Pinpoint the cell where the given text exists, returning its (X, Y) midpoint coordinate. 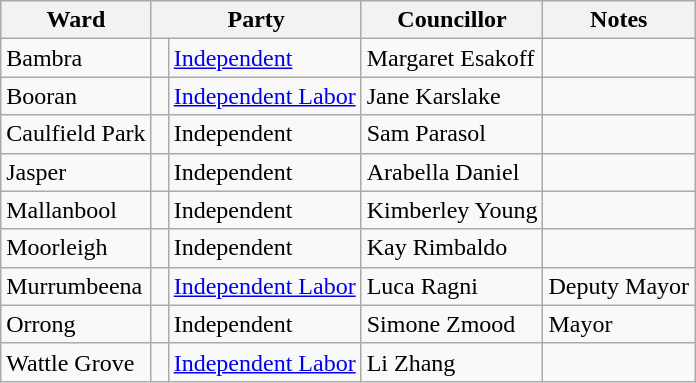
Luca Ragni (452, 286)
Councillor (452, 20)
Arabella Daniel (452, 172)
Mayor (619, 324)
Jasper (76, 172)
Margaret Esakoff (452, 58)
Sam Parasol (452, 134)
Caulfield Park (76, 134)
Kay Rimbaldo (452, 248)
Booran (76, 96)
Kimberley Young (452, 210)
Wattle Grove (76, 362)
Ward (76, 20)
Jane Karslake (452, 96)
Orrong (76, 324)
Deputy Mayor (619, 286)
Notes (619, 20)
Bambra (76, 58)
Simone Zmood (452, 324)
Mallanbool (76, 210)
Moorleigh (76, 248)
Murrumbeena (76, 286)
Party (256, 20)
Li Zhang (452, 362)
